Locate the cell with the specified text and output its (X, Y) center coordinate. 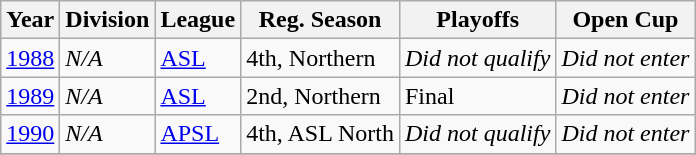
League (198, 20)
4th, Northern (320, 58)
Division (108, 20)
Playoffs (477, 20)
1989 (30, 96)
APSL (198, 134)
Open Cup (626, 20)
2nd, Northern (320, 96)
Final (477, 96)
Reg. Season (320, 20)
4th, ASL North (320, 134)
1988 (30, 58)
Year (30, 20)
1990 (30, 134)
